Scan for the cell matching the given text and deliver its [X, Y] coordinate at center. 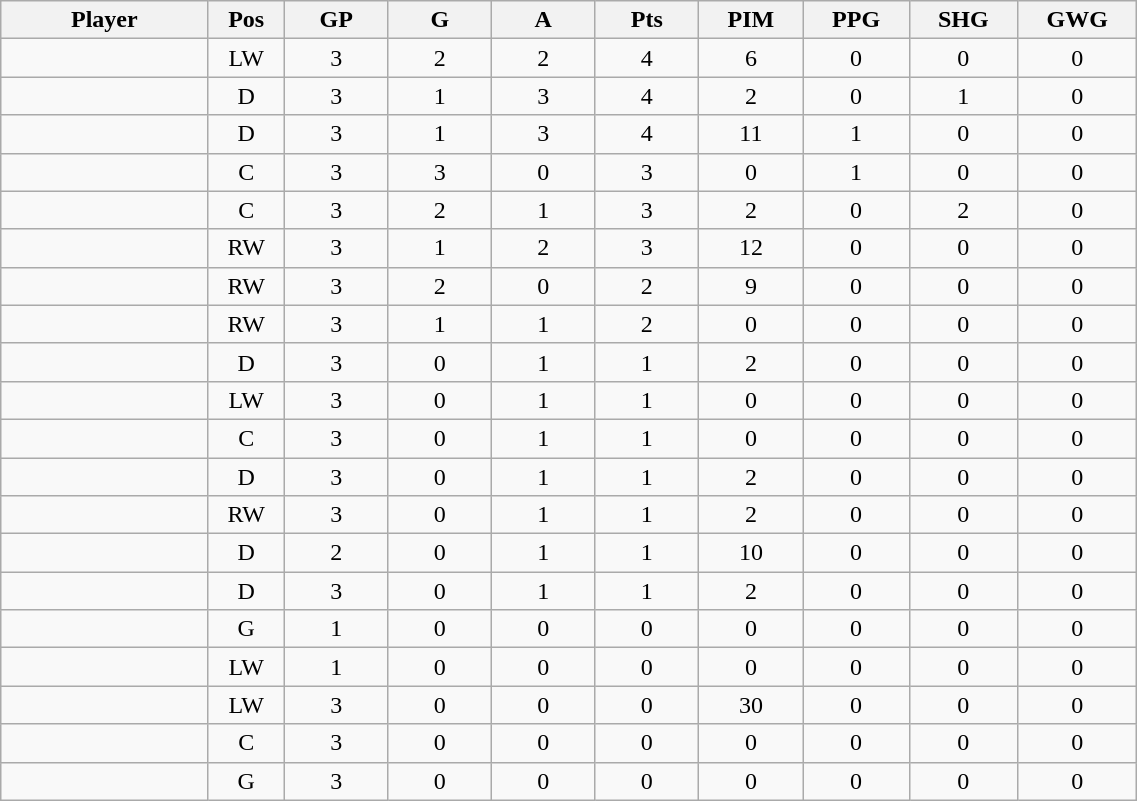
GP [336, 20]
PIM [752, 20]
Pts [647, 20]
9 [752, 286]
GWG [1078, 20]
Player [104, 20]
30 [752, 705]
Pos [246, 20]
A [544, 20]
11 [752, 134]
6 [752, 58]
12 [752, 248]
PPG [856, 20]
10 [752, 553]
SHG [964, 20]
